Capture the cell that displays the provided text and extract its [X, Y] central coordinate. 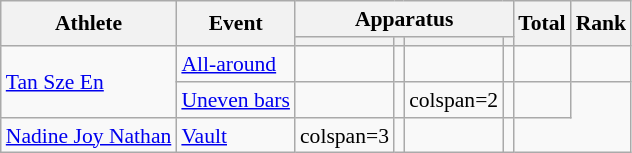
Event [236, 24]
Total [542, 24]
colspan=2 [454, 100]
Tan Sze En [89, 82]
Apparatus [404, 19]
Rank [602, 24]
Uneven bars [236, 100]
Athlete [89, 24]
All-around [236, 64]
